Scan for the cell matching the given text and deliver its (x, y) coordinate at center. 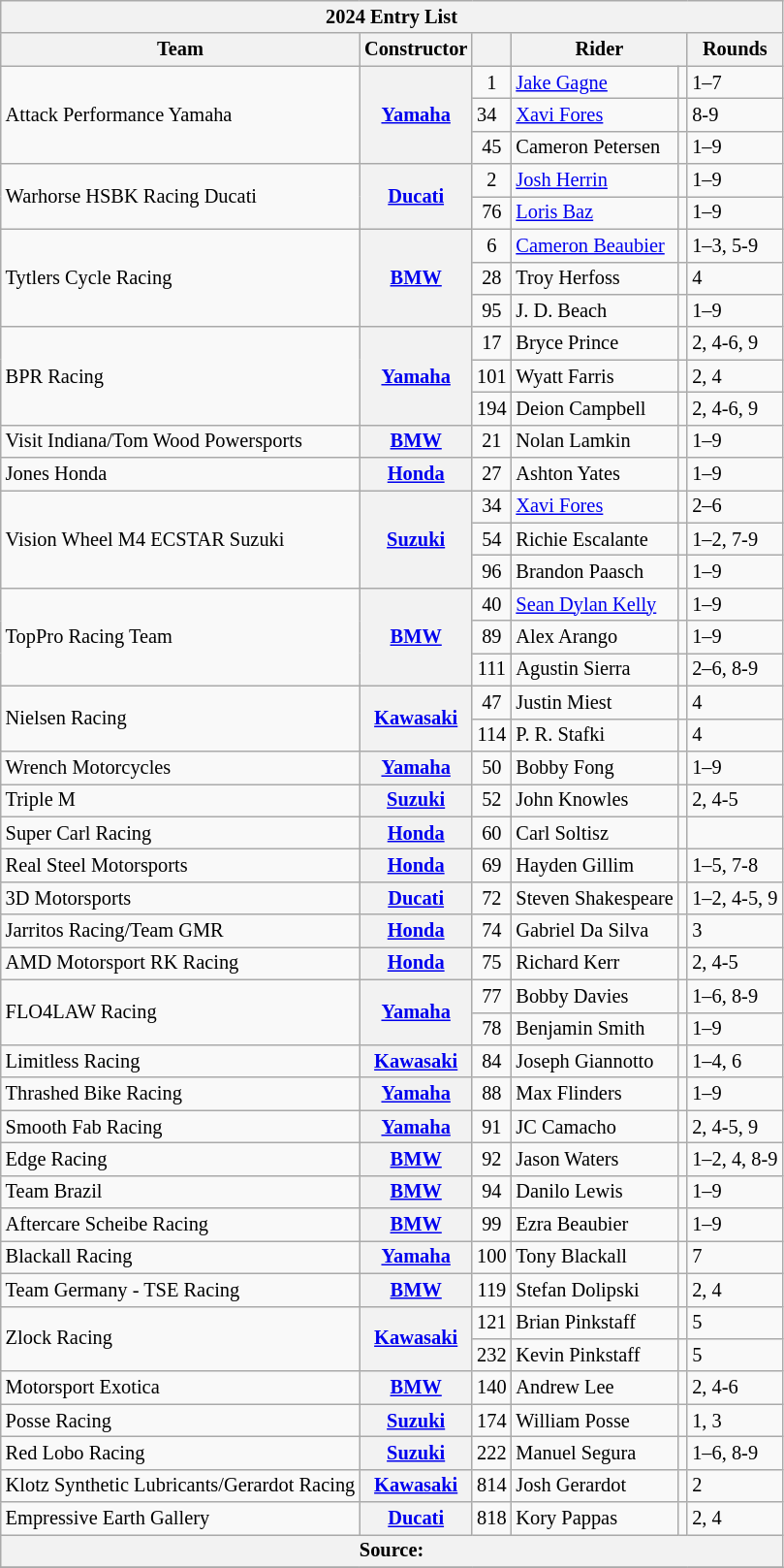
140 (491, 1388)
1 (491, 82)
88 (491, 1094)
Team Brazil (180, 1192)
Edge Racing (180, 1159)
Ashton Yates (594, 474)
Nielsen Racing (180, 718)
1–2, 4-5, 9 (735, 898)
JC Camacho (594, 1127)
69 (491, 865)
50 (491, 767)
Josh Herrin (594, 180)
Jarritos Racing/Team GMR (180, 931)
William Posse (594, 1421)
78 (491, 1029)
Bryce Prince (594, 343)
Limitless Racing (180, 1061)
Cameron Beaubier (594, 245)
96 (491, 571)
21 (491, 441)
Constructor (416, 49)
6 (491, 245)
95 (491, 310)
1–2, 4, 8-9 (735, 1159)
194 (491, 408)
84 (491, 1061)
101 (491, 376)
P. R. Stafki (594, 735)
Nolan Lamkin (594, 441)
Attack Performance Yamaha (180, 114)
Bobby Davies (594, 996)
Red Lobo Racing (180, 1453)
J. D. Beach (594, 310)
Cameron Petersen (594, 147)
Posse Racing (180, 1421)
Justin Miest (594, 702)
Carl Soltisz (594, 833)
72 (491, 898)
1–5, 7-8 (735, 865)
Andrew Lee (594, 1388)
2024 Entry List (392, 16)
52 (491, 800)
94 (491, 1192)
Ezra Beaubier (594, 1225)
3 (735, 931)
54 (491, 539)
27 (491, 474)
76 (491, 212)
Tony Blackall (594, 1257)
8-9 (735, 114)
Benjamin Smith (594, 1029)
Klotz Synthetic Lubricants/Gerardot Racing (180, 1486)
Thrashed Bike Racing (180, 1094)
Empressive Earth Gallery (180, 1519)
Max Flinders (594, 1094)
Wrench Motorcycles (180, 767)
114 (491, 735)
74 (491, 931)
BPR Racing (180, 376)
100 (491, 1257)
28 (491, 278)
222 (491, 1453)
1–2, 7-9 (735, 539)
99 (491, 1225)
47 (491, 702)
Stefan Dolipski (594, 1290)
814 (491, 1486)
TopPro Racing Team (180, 636)
Manuel Segura (594, 1453)
Richie Escalante (594, 539)
Richard Kerr (594, 963)
Kory Pappas (594, 1519)
Visit Indiana/Tom Wood Powersports (180, 441)
92 (491, 1159)
75 (491, 963)
91 (491, 1127)
119 (491, 1290)
Source: (392, 1551)
Troy Herfoss (594, 278)
121 (491, 1323)
Triple M (180, 800)
Josh Gerardot (594, 1486)
2, 4-5, 9 (735, 1127)
Team (180, 49)
Rounds (735, 49)
Brandon Paasch (594, 571)
1–7 (735, 82)
Team Germany - TSE Racing (180, 1290)
Bobby Fong (594, 767)
232 (491, 1355)
Steven Shakespeare (594, 898)
Hayden Gillim (594, 865)
1–3, 5-9 (735, 245)
John Knowles (594, 800)
Kevin Pinkstaff (594, 1355)
Jason Waters (594, 1159)
Blackall Racing (180, 1257)
Warhorse HSBK Racing Ducati (180, 196)
111 (491, 669)
1, 3 (735, 1421)
89 (491, 637)
818 (491, 1519)
1–4, 6 (735, 1061)
2–6 (735, 506)
45 (491, 147)
Loris Baz (594, 212)
Real Steel Motorsports (180, 865)
2–6, 8-9 (735, 669)
Sean Dylan Kelly (594, 604)
Aftercare Scheibe Racing (180, 1225)
Zlock Racing (180, 1338)
Rider (599, 49)
17 (491, 343)
3D Motorsports (180, 898)
AMD Motorsport RK Racing (180, 963)
Joseph Giannotto (594, 1061)
77 (491, 996)
2, 4-6 (735, 1388)
Danilo Lewis (594, 1192)
174 (491, 1421)
Gabriel Da Silva (594, 931)
Super Carl Racing (180, 833)
60 (491, 833)
Smooth Fab Racing (180, 1127)
Wyatt Farris (594, 376)
Motorsport Exotica (180, 1388)
Alex Arango (594, 637)
Deion Campbell (594, 408)
7 (735, 1257)
Tytlers Cycle Racing (180, 277)
Jones Honda (180, 474)
Brian Pinkstaff (594, 1323)
Vision Wheel M4 ECSTAR Suzuki (180, 539)
FLO4LAW Racing (180, 1012)
Jake Gagne (594, 82)
Agustin Sierra (594, 669)
40 (491, 604)
